Return the (x, y) coordinate for the center point of the cell that contains the specified text.  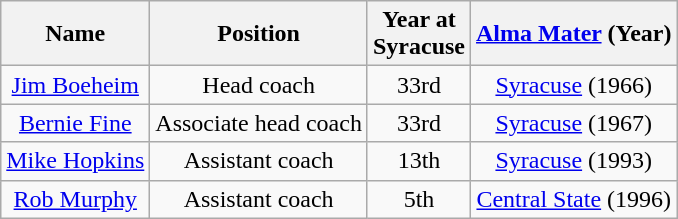
Jim Boeheim (76, 85)
Year at Syracuse (418, 34)
Associate head coach (259, 123)
Position (259, 34)
Syracuse (1966) (574, 85)
Mike Hopkins (76, 161)
Head coach (259, 85)
Name (76, 34)
13th (418, 161)
Central State (1996) (574, 199)
Syracuse (1993) (574, 161)
Alma Mater (Year) (574, 34)
Rob Murphy (76, 199)
Syracuse (1967) (574, 123)
Bernie Fine (76, 123)
5th (418, 199)
